Search for the cell housing the specified text and yield its (x, y) center coordinate. 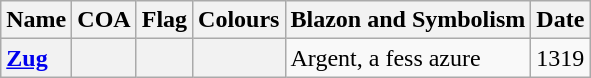
Date (560, 20)
1319 (560, 58)
COA (104, 20)
Name (36, 20)
Argent, a fess azure (408, 58)
Zug (36, 58)
Flag (164, 20)
Blazon and Symbolism (408, 20)
Colours (239, 20)
